Detect which cell encompasses the target text, then output its [X, Y] center coordinate. 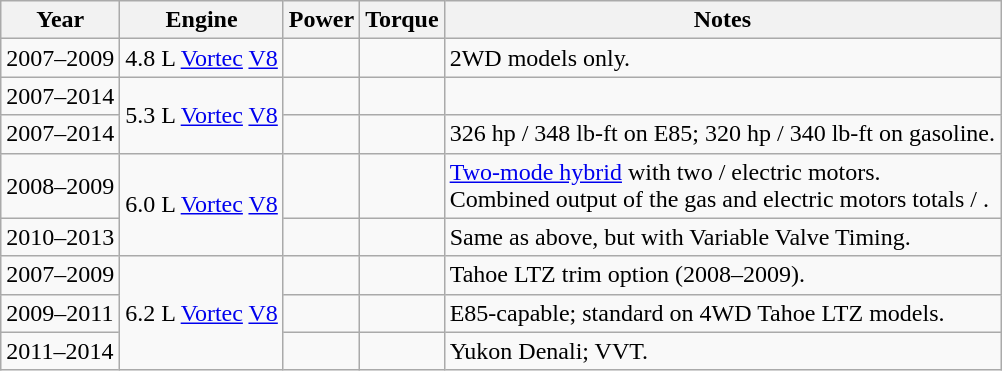
2008–2009 [60, 186]
Torque [402, 20]
4.8 L Vortec V8 [202, 58]
6.0 L Vortec V8 [202, 204]
Engine [202, 20]
2WD models only. [722, 58]
Tahoe LTZ trim option (2008–2009). [722, 275]
2009–2011 [60, 313]
Two-mode hybrid with two / electric motors.Combined output of the gas and electric motors totals / . [722, 186]
2011–2014 [60, 351]
Yukon Denali; VVT. [722, 351]
326 hp / 348 lb-ft on E85; 320 hp / 340 lb-ft on gasoline. [722, 134]
6.2 L Vortec V8 [202, 313]
E85-capable; standard on 4WD Tahoe LTZ models. [722, 313]
Power [321, 20]
2010–2013 [60, 237]
Notes [722, 20]
Same as above, but with Variable Valve Timing. [722, 237]
Year [60, 20]
5.3 L Vortec V8 [202, 115]
